Capture the cell that displays the provided text and extract its [x, y] central coordinate. 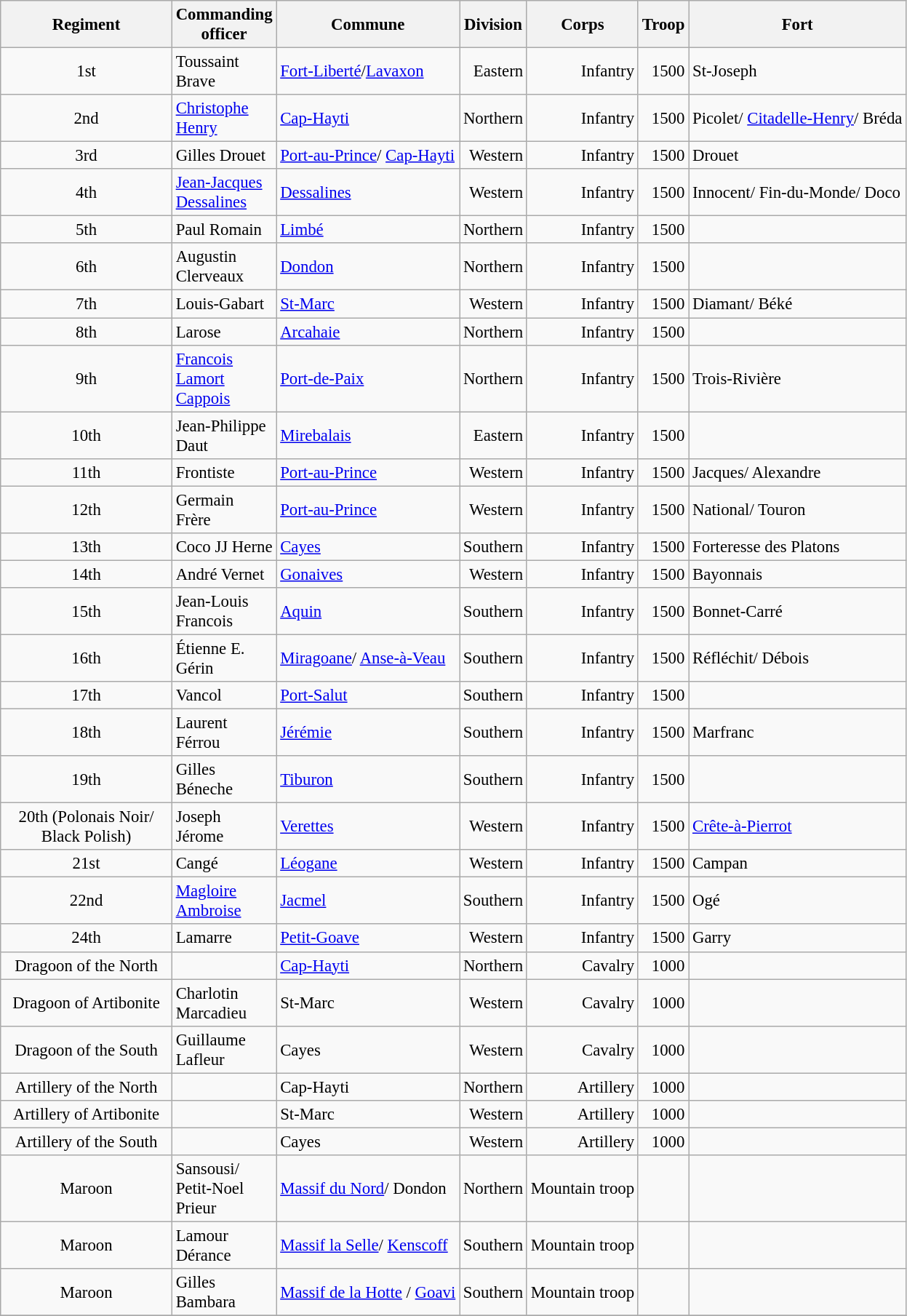
Jérémie [368, 733]
6th [87, 266]
Tiburon [368, 780]
Magloire Ambroise [224, 901]
13th [87, 547]
Fort [797, 25]
St-Joseph [797, 71]
Jacmel [368, 901]
5th [87, 230]
24th [87, 938]
Coco JJ Herne [224, 547]
1st [87, 71]
Dragoon of the North [87, 965]
Réfléchit/ Débois [797, 658]
Dondon [368, 266]
21st [87, 864]
Port-de-Paix [368, 378]
Jean-Louis Francois [224, 611]
Jacques/ Alexandre [797, 472]
Gilles Bambara [224, 1292]
Forteresse des Platons [797, 547]
Corps [582, 25]
Lamarre [224, 938]
Commune [368, 25]
Gilles Drouet [224, 156]
Campan [797, 864]
Miragoane/ Anse-à-Veau [368, 658]
Laurent Férrou [224, 733]
Ogé [797, 901]
Jean-Philippe Daut [224, 435]
Louis-Gabart [224, 304]
Drouet [797, 156]
Larose [224, 332]
Fort-Liberté/Lavaxon [368, 71]
Limbé [368, 230]
Dragoon of Artibonite [87, 1002]
4th [87, 192]
Charlotin Marcadieu [224, 1002]
Port-Salut [368, 695]
19th [87, 780]
Léogane [368, 864]
16th [87, 658]
2nd [87, 118]
Arcahaie [368, 332]
Cangé [224, 864]
Gonaives [368, 574]
Garry [797, 938]
Petit-Goave [368, 938]
Sansousi/ Petit-Noel Prieur [224, 1189]
Francois Lamort Cappois [224, 378]
Artillery of the South [87, 1141]
18th [87, 733]
Massif la Selle/ Kenscoff [368, 1245]
Verettes [368, 826]
Gilles Béneche [224, 780]
11th [87, 472]
Lamour Dérance [224, 1245]
André Vernet [224, 574]
Christophe Henry [224, 118]
Joseph Jérome [224, 826]
17th [87, 695]
3rd [87, 156]
Aquin [368, 611]
Massif de la Hotte / Goavi [368, 1292]
Bonnet-Carré [797, 611]
Massif du Nord/ Dondon [368, 1189]
Commanding officer [224, 25]
Troop [663, 25]
Port-au-Prince/ Cap-Hayti [368, 156]
7th [87, 304]
Artillery of the North [87, 1087]
8th [87, 332]
Mirebalais [368, 435]
Augustin Clerveaux [224, 266]
Dragoon of the South [87, 1049]
Dessalines [368, 192]
Étienne E. Gérin [224, 658]
20th (Polonais Noir/ Black Polish) [87, 826]
Frontiste [224, 472]
National/ Touron [797, 509]
Bayonnais [797, 574]
14th [87, 574]
Germain Frère [224, 509]
Guillaume Lafleur [224, 1049]
Toussaint Brave [224, 71]
Picolet/ Citadelle-Henry/ Bréda [797, 118]
22nd [87, 901]
Artillery of Artibonite [87, 1114]
Regiment [87, 25]
9th [87, 378]
Jean-Jacques Dessalines [224, 192]
Paul Romain [224, 230]
12th [87, 509]
Marfranc [797, 733]
Diamant/ Béké [797, 304]
Crête-à-Pierrot [797, 826]
15th [87, 611]
Trois-Rivière [797, 378]
Vancol [224, 695]
Division [493, 25]
Innocent/ Fin-du-Monde/ Doco [797, 192]
10th [87, 435]
